Find where the given text appears and provide that cell's center as [X, Y] coordinate. 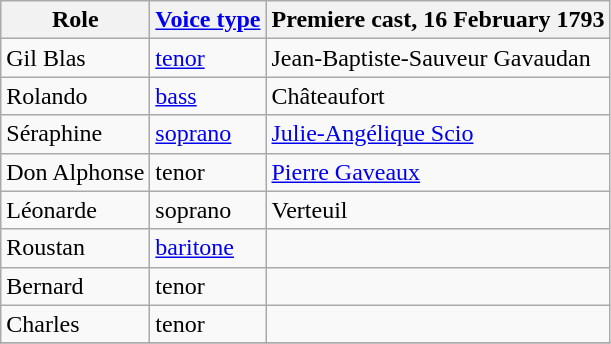
Jean-Baptiste-Sauveur Gavaudan [438, 58]
Rolando [76, 96]
Bernard [76, 286]
Gil Blas [76, 58]
bass [208, 96]
Roustan [76, 248]
Verteuil [438, 210]
Pierre Gaveaux [438, 172]
Don Alphonse [76, 172]
Séraphine [76, 134]
Voice type [208, 20]
Premiere cast, 16 February 1793 [438, 20]
Léonarde [76, 210]
Role [76, 20]
baritone [208, 248]
Julie-Angélique Scio [438, 134]
Charles [76, 324]
Châteaufort [438, 96]
